Return the [X, Y] coordinate for the center point of the cell that contains the specified text.  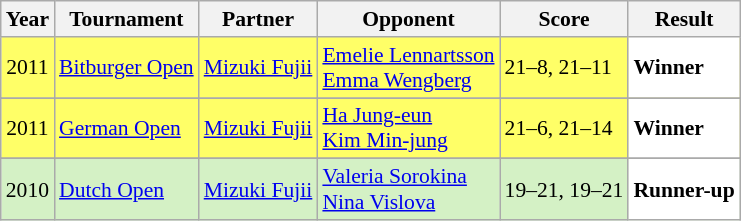
Score [564, 19]
Runner-up [684, 190]
Tournament [126, 19]
Opponent [408, 19]
Result [684, 19]
Dutch Open [126, 190]
2010 [28, 190]
Valeria Sorokina Nina Vislova [408, 190]
Partner [258, 19]
German Open [126, 128]
Bitburger Open [126, 68]
Ha Jung-eun Kim Min-jung [408, 128]
21–8, 21–11 [564, 68]
Year [28, 19]
19–21, 19–21 [564, 190]
21–6, 21–14 [564, 128]
Emelie Lennartsson Emma Wengberg [408, 68]
